Search for the cell housing the specified text and yield its [X, Y] center coordinate. 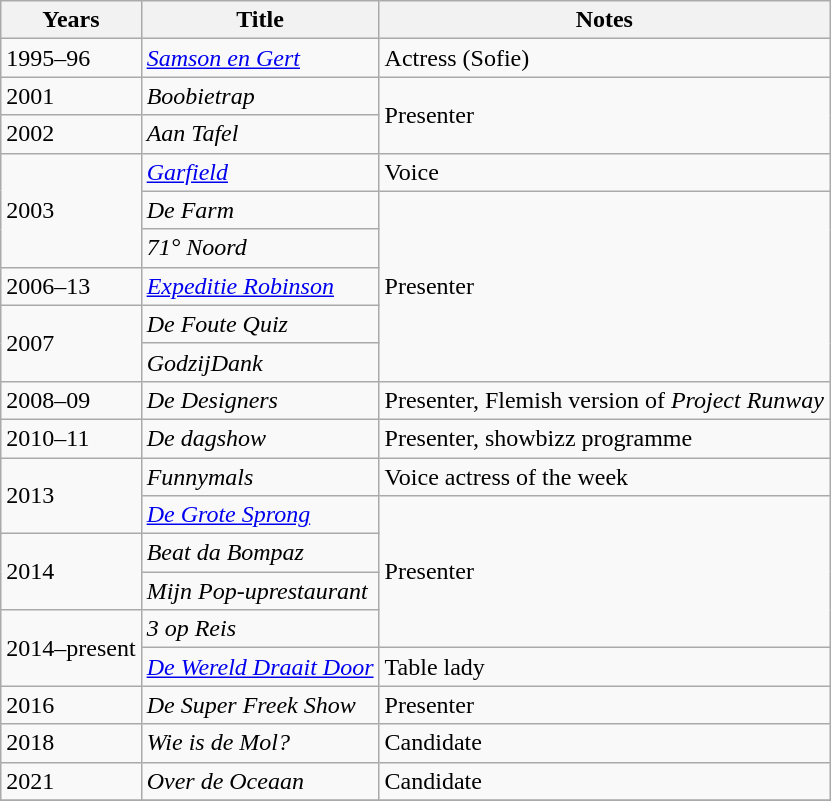
2002 [71, 134]
Funnymals [260, 477]
2008–09 [71, 400]
Garfield [260, 172]
Samson en Gert [260, 58]
71° Noord [260, 248]
1995–96 [71, 58]
2013 [71, 496]
2003 [71, 210]
2018 [71, 743]
De Foute Quiz [260, 324]
Beat da Bompaz [260, 553]
2021 [71, 781]
Boobietrap [260, 96]
Over de Oceaan [260, 781]
De dagshow [260, 438]
Voice actress of the week [604, 477]
De Farm [260, 210]
Presenter, showbizz programme [604, 438]
2007 [71, 343]
2014–present [71, 648]
De Wereld Draait Door [260, 667]
3 op Reis [260, 629]
De Grote Sprong [260, 515]
Notes [604, 20]
Presenter, Flemish version of Project Runway [604, 400]
Years [71, 20]
De Super Freek Show [260, 705]
Voice [604, 172]
2010–11 [71, 438]
Expeditie Robinson [260, 286]
2014 [71, 572]
Actress (Sofie) [604, 58]
2001 [71, 96]
Title [260, 20]
2006–13 [71, 286]
Wie is de Mol? [260, 743]
GodzijDank [260, 362]
Table lady [604, 667]
De Designers [260, 400]
Aan Tafel [260, 134]
2016 [71, 705]
Mijn Pop-uprestaurant [260, 591]
